Return the (x, y) coordinate for the center point of the cell that contains the specified text.  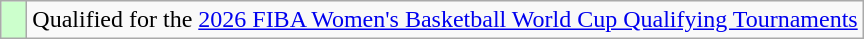
Qualified for the 2026 FIBA Women's Basketball World Cup Qualifying Tournaments (445, 20)
